Provide the (x, y) coordinate of the cell's center where the given text is located.  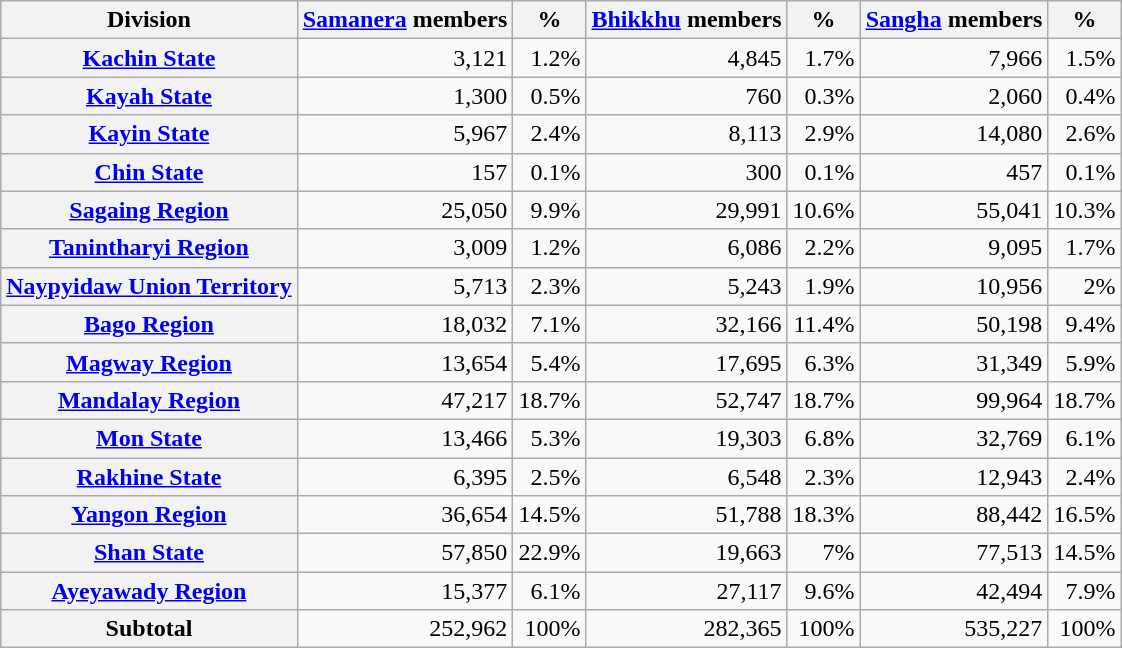
88,442 (954, 515)
3,121 (405, 58)
252,962 (405, 629)
5.4% (550, 362)
7% (824, 553)
25,050 (405, 210)
47,217 (405, 400)
1,300 (405, 96)
Yangon Region (149, 515)
5,243 (686, 286)
13,466 (405, 438)
Sagaing Region (149, 210)
19,303 (686, 438)
18.3% (824, 515)
10.6% (824, 210)
1.5% (1084, 58)
15,377 (405, 591)
Bago Region (149, 324)
5.9% (1084, 362)
157 (405, 172)
Mon State (149, 438)
457 (954, 172)
Kayin State (149, 134)
6,086 (686, 248)
3,009 (405, 248)
Chin State (149, 172)
282,365 (686, 629)
6.8% (824, 438)
Samanera members (405, 20)
42,494 (954, 591)
51,788 (686, 515)
11.4% (824, 324)
Naypyidaw Union Territory (149, 286)
50,198 (954, 324)
0.3% (824, 96)
9.9% (550, 210)
10.3% (1084, 210)
31,349 (954, 362)
6.3% (824, 362)
0.4% (1084, 96)
Ayeyawady Region (149, 591)
2.6% (1084, 134)
36,654 (405, 515)
6,395 (405, 477)
9.6% (824, 591)
6,548 (686, 477)
19,663 (686, 553)
55,041 (954, 210)
52,747 (686, 400)
14,080 (954, 134)
13,654 (405, 362)
32,166 (686, 324)
Kachin State (149, 58)
Magway Region (149, 362)
4,845 (686, 58)
Division (149, 20)
760 (686, 96)
29,991 (686, 210)
Bhikkhu members (686, 20)
2,060 (954, 96)
2.9% (824, 134)
5,713 (405, 286)
5.3% (550, 438)
535,227 (954, 629)
Kayah State (149, 96)
17,695 (686, 362)
1.9% (824, 286)
22.9% (550, 553)
Mandalay Region (149, 400)
7,966 (954, 58)
2.5% (550, 477)
10,956 (954, 286)
12,943 (954, 477)
27,117 (686, 591)
Tanintharyi Region (149, 248)
9.4% (1084, 324)
77,513 (954, 553)
2.2% (824, 248)
9,095 (954, 248)
Sangha members (954, 20)
2% (1084, 286)
8,113 (686, 134)
99,964 (954, 400)
Shan State (149, 553)
300 (686, 172)
18,032 (405, 324)
Rakhine State (149, 477)
5,967 (405, 134)
0.5% (550, 96)
7.1% (550, 324)
16.5% (1084, 515)
Subtotal (149, 629)
57,850 (405, 553)
32,769 (954, 438)
7.9% (1084, 591)
